Provide the (x, y) coordinate of the cell's center where the given text is located.  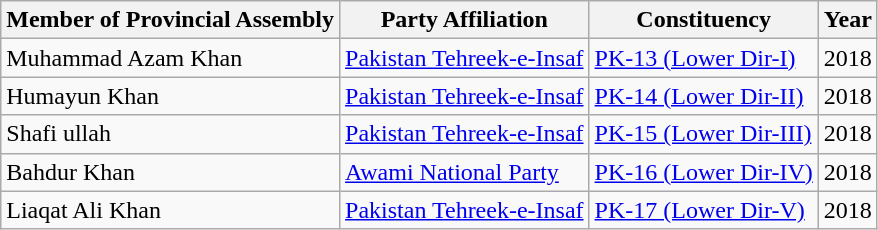
Bahdur Khan (170, 172)
Constituency (704, 20)
Awami National Party (465, 172)
PK-16 (Lower Dir-IV) (704, 172)
Shafi ullah (170, 134)
Humayun Khan (170, 96)
Year (848, 20)
PK-17 (Lower Dir-V) (704, 210)
PK-13 (Lower Dir-I) (704, 58)
PK-14 (Lower Dir-II) (704, 96)
Muhammad Azam Khan (170, 58)
Party Affiliation (465, 20)
Member of Provincial Assembly (170, 20)
Liaqat Ali Khan (170, 210)
PK-15 (Lower Dir-III) (704, 134)
